Search for the cell housing the specified text and yield its [x, y] center coordinate. 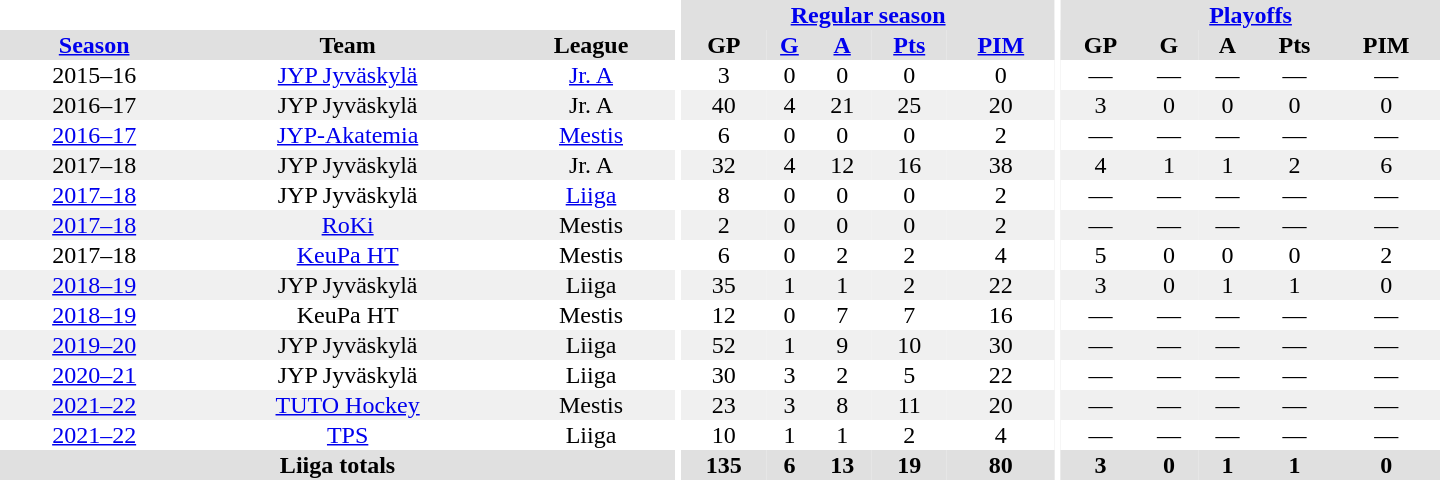
RoKi [348, 225]
Team [348, 45]
32 [724, 165]
23 [724, 405]
21 [842, 105]
League [591, 45]
38 [1001, 165]
135 [724, 465]
2019–20 [94, 345]
13 [842, 465]
Regular season [868, 15]
JYP-Akatemia [348, 135]
40 [724, 105]
52 [724, 345]
80 [1001, 465]
Liiga totals [338, 465]
9 [842, 345]
25 [909, 105]
TPS [348, 435]
TUTO Hockey [348, 405]
Playoffs [1250, 15]
35 [724, 285]
2020–21 [94, 375]
19 [909, 465]
2015–16 [94, 75]
11 [909, 405]
Season [94, 45]
